Search for the cell housing the specified text and yield its (x, y) center coordinate. 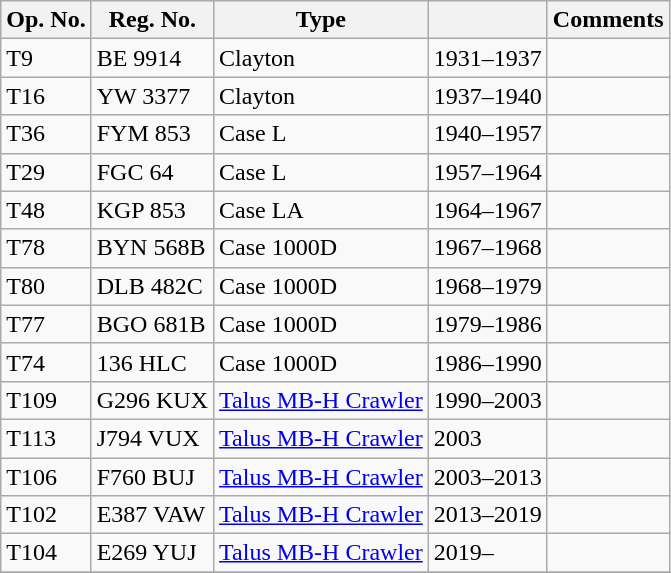
T102 (46, 515)
1940–1957 (488, 134)
KGP 853 (152, 210)
G296 KUX (152, 400)
1990–2003 (488, 400)
Op. No. (46, 20)
2019– (488, 553)
1957–1964 (488, 172)
T106 (46, 477)
Comments (608, 20)
F760 BUJ (152, 477)
2013–2019 (488, 515)
2003–2013 (488, 477)
1986–1990 (488, 362)
1931–1937 (488, 58)
E269 YUJ (152, 553)
1968–1979 (488, 286)
T77 (46, 324)
T78 (46, 248)
T104 (46, 553)
1967–1968 (488, 248)
T48 (46, 210)
T74 (46, 362)
T80 (46, 286)
T16 (46, 96)
FYM 853 (152, 134)
DLB 482C (152, 286)
T109 (46, 400)
2003 (488, 438)
Case LA (322, 210)
FGC 64 (152, 172)
T29 (46, 172)
T36 (46, 134)
E387 VAW (152, 515)
Reg. No. (152, 20)
J794 VUX (152, 438)
1937–1940 (488, 96)
136 HLC (152, 362)
T113 (46, 438)
1979–1986 (488, 324)
T9 (46, 58)
BYN 568B (152, 248)
BGO 681B (152, 324)
BE 9914 (152, 58)
1964–1967 (488, 210)
YW 3377 (152, 96)
Type (322, 20)
